Capture the cell that displays the provided text and extract its (x, y) central coordinate. 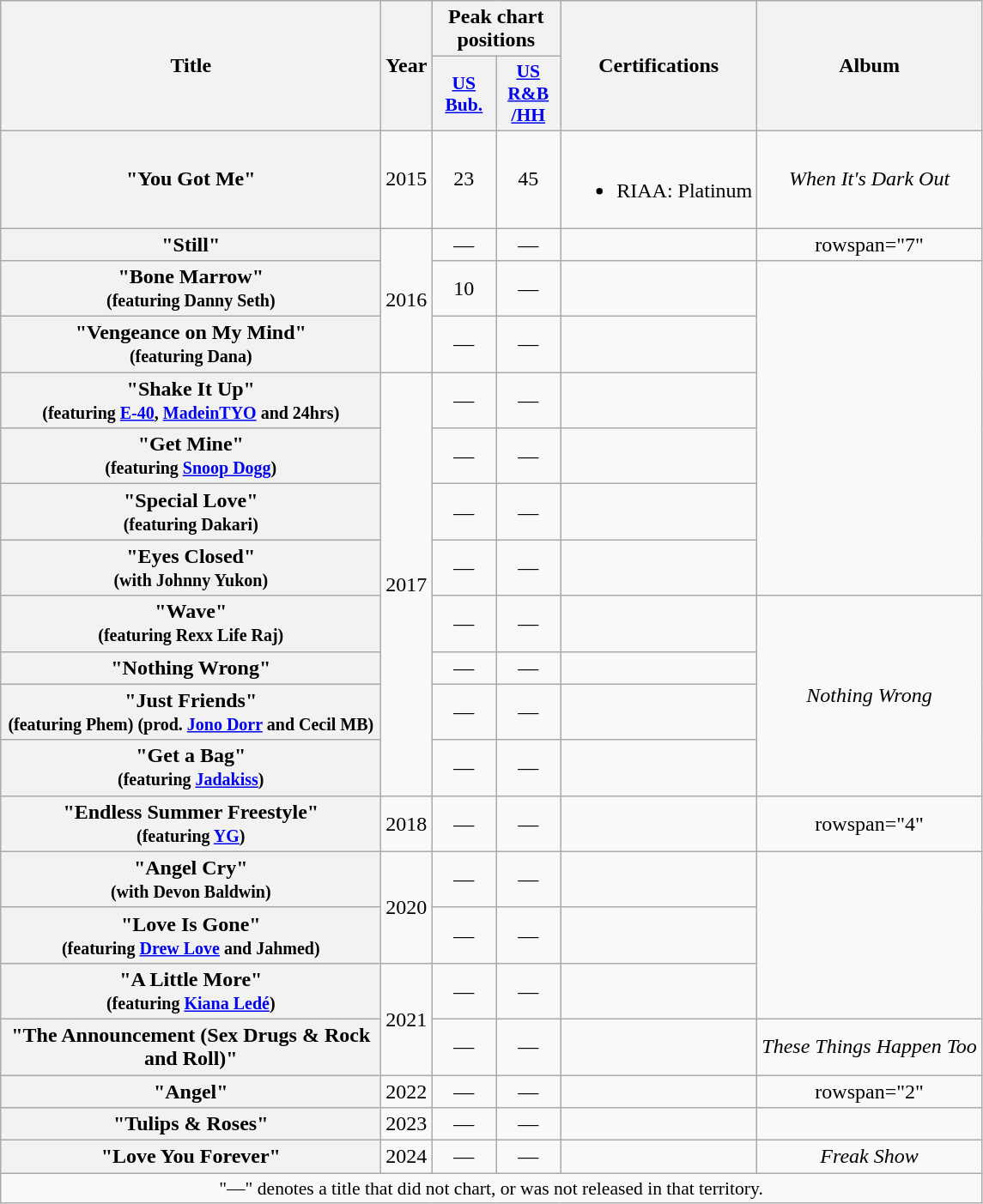
2022 (407, 1091)
"Endless Summer Freestyle" (featuring YG) (191, 824)
"Vengeance on My Mind"(featuring Dana) (191, 345)
"Angel Cry"(with Devon Baldwin) (191, 879)
USR&B/HH (529, 94)
Certifications (659, 66)
23 (464, 178)
Album (870, 66)
"Tulips & Roses" (191, 1124)
2015 (407, 178)
"Get Mine" (featuring Snoop Dogg) (191, 457)
"Eyes Closed" (with Johnny Yukon) (191, 568)
"—" denotes a title that did not chart, or was not released in that territory. (491, 1189)
US Bub. (464, 94)
2023 (407, 1124)
"Nothing Wrong" (191, 668)
"Special Love" (featuring Dakari) (191, 511)
rowspan="4" (870, 824)
45 (529, 178)
2018 (407, 824)
Title (191, 66)
rowspan="2" (870, 1091)
Nothing Wrong (870, 695)
"Still" (191, 245)
"Wave"(featuring Rexx Life Raj) (191, 623)
Peak chart positions (496, 29)
rowspan="7" (870, 245)
2021 (407, 1019)
"The Announcement (Sex Drugs & Rock and Roll)" (191, 1047)
"You Got Me" (191, 178)
2017 (407, 584)
"Just Friends"(featuring Phem) (prod. Jono Dorr and Cecil MB) (191, 712)
"Love Is Gone"(featuring Drew Love and Jahmed) (191, 935)
Freak Show (870, 1157)
"A Little More"(featuring Kiana Ledé) (191, 990)
10 (464, 288)
"Get a Bag"(featuring Jadakiss) (191, 767)
"Bone Marrow"(featuring Danny Seth) (191, 288)
2020 (407, 907)
2016 (407, 300)
"Angel" (191, 1091)
2024 (407, 1157)
RIAA: Platinum (659, 178)
Year (407, 66)
When It's Dark Out (870, 178)
These Things Happen Too (870, 1047)
"Love You Forever" (191, 1157)
"Shake It Up"(featuring E-40, MadeinTYO and 24hrs) (191, 400)
